For the text-containing cell, return its midpoint in (x, y) coordinate format. 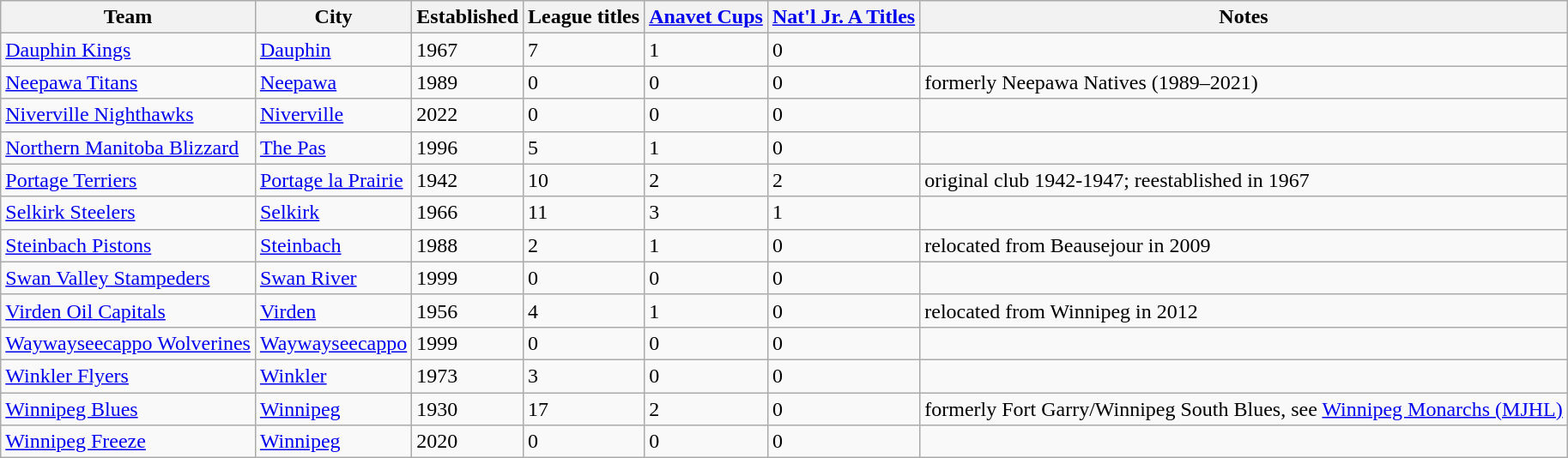
Waywayseecappo Wolverines (129, 343)
relocated from Winnipeg in 2012 (1244, 310)
Virden (333, 310)
Northern Manitoba Blizzard (129, 148)
formerly Fort Garry/Winnipeg South Blues, see Winnipeg Monarchs (MJHL) (1244, 409)
10 (584, 180)
Nat'l Jr. A Titles (843, 17)
7 (584, 50)
The Pas (333, 148)
1942 (468, 180)
Neepawa (333, 82)
Waywayseecappo (333, 343)
1956 (468, 310)
Steinbach (333, 245)
City (333, 17)
Niverville (333, 115)
4 (584, 310)
Winnipeg Freeze (129, 442)
Neepawa Titans (129, 82)
Team (129, 17)
5 (584, 148)
17 (584, 409)
Swan Valley Stampeders (129, 278)
1966 (468, 213)
Selkirk Steelers (129, 213)
Notes (1244, 17)
Winnipeg Blues (129, 409)
League titles (584, 17)
1989 (468, 82)
Dauphin Kings (129, 50)
1967 (468, 50)
relocated from Beausejour in 2009 (1244, 245)
Dauphin (333, 50)
1930 (468, 409)
Winkler (333, 376)
Portage Terriers (129, 180)
2022 (468, 115)
Selkirk (333, 213)
Swan River (333, 278)
Niverville Nighthawks (129, 115)
Established (468, 17)
Portage la Prairie (333, 180)
1973 (468, 376)
Virden Oil Capitals (129, 310)
1988 (468, 245)
Steinbach Pistons (129, 245)
1996 (468, 148)
Anavet Cups (706, 17)
11 (584, 213)
original club 1942-1947; reestablished in 1967 (1244, 180)
formerly Neepawa Natives (1989–2021) (1244, 82)
2020 (468, 442)
Winkler Flyers (129, 376)
